Return the [x, y] coordinate for the center point of the cell that contains the specified text.  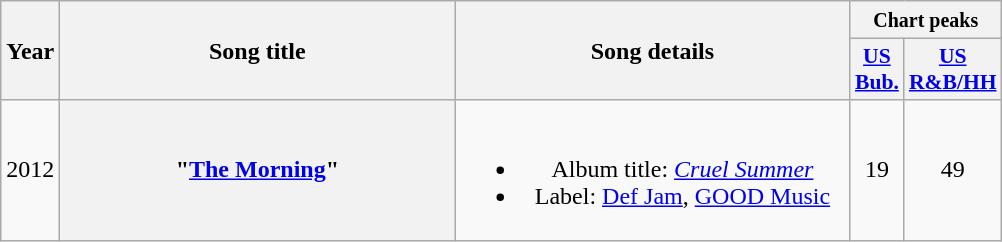
Song title [258, 50]
"The Morning" [258, 170]
19 [877, 170]
Song details [652, 50]
USR&B/HH [953, 70]
49 [953, 170]
Album title: Cruel SummerLabel: Def Jam, GOOD Music [652, 170]
Year [30, 50]
Chart peaks [926, 20]
2012 [30, 170]
USBub. [877, 70]
